Determine the (x, y) coordinate at the center of the cell enclosing the given text.  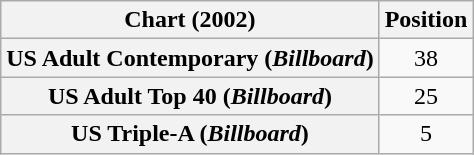
Position (426, 20)
38 (426, 58)
US Adult Top 40 (Billboard) (190, 96)
Chart (2002) (190, 20)
US Adult Contemporary (Billboard) (190, 58)
25 (426, 96)
US Triple-A (Billboard) (190, 134)
5 (426, 134)
